Find where the given text appears and provide that cell's center as [X, Y] coordinate. 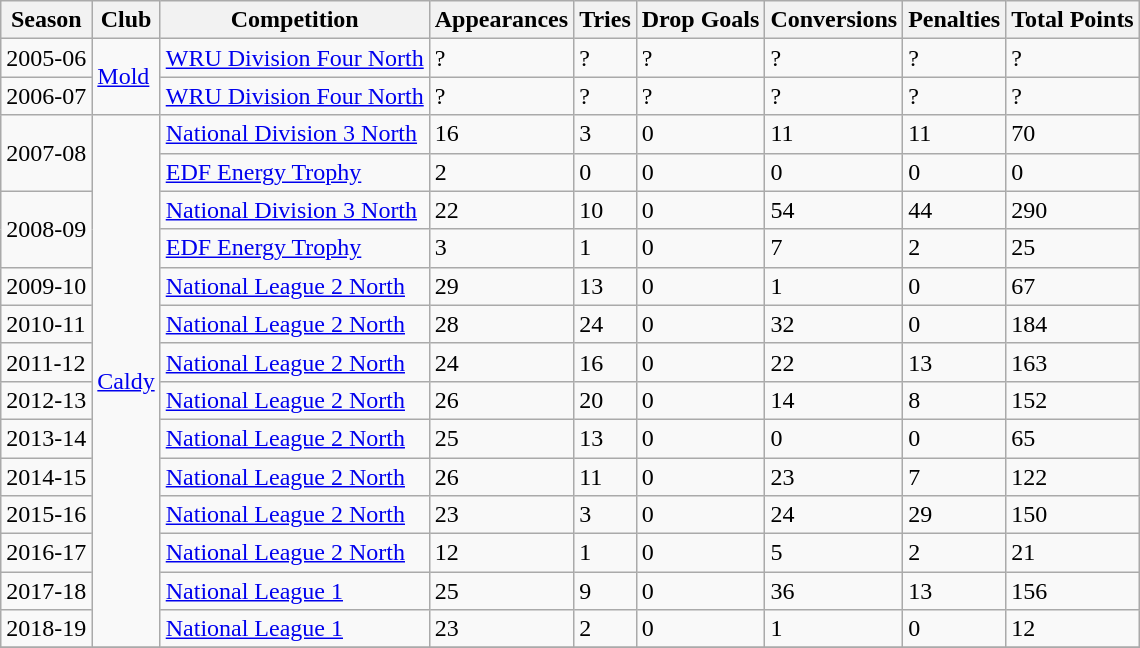
5 [834, 553]
2009-10 [46, 286]
9 [606, 591]
20 [606, 400]
8 [954, 400]
2018-19 [46, 629]
Penalties [954, 20]
2016-17 [46, 553]
150 [1073, 515]
Club [126, 20]
2014-15 [46, 477]
70 [1073, 134]
67 [1073, 286]
54 [834, 210]
21 [1073, 553]
2012-13 [46, 400]
Caldy [126, 382]
163 [1073, 362]
65 [1073, 438]
2006-07 [46, 96]
2017-18 [46, 591]
2015-16 [46, 515]
14 [834, 400]
32 [834, 324]
2011-12 [46, 362]
2013-14 [46, 438]
Drop Goals [700, 20]
2010-11 [46, 324]
36 [834, 591]
2005-06 [46, 58]
2008-09 [46, 229]
Mold [126, 77]
28 [501, 324]
Tries [606, 20]
10 [606, 210]
290 [1073, 210]
156 [1073, 591]
184 [1073, 324]
Season [46, 20]
152 [1073, 400]
Conversions [834, 20]
Competition [294, 20]
Total Points [1073, 20]
2007-08 [46, 153]
44 [954, 210]
Appearances [501, 20]
122 [1073, 477]
